Provide the (X, Y) coordinate of the cell's center where the given text is located.  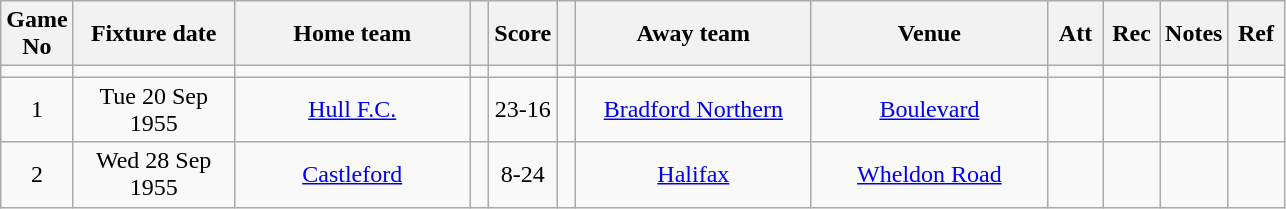
Ref (1256, 34)
Away team (693, 34)
Game No (37, 34)
Hull F.C. (352, 110)
Bradford Northern (693, 110)
Castleford (352, 174)
Fixture date (154, 34)
Wed 28 Sep 1955 (154, 174)
Tue 20 Sep 1955 (154, 110)
8-24 (523, 174)
Notes (1194, 34)
Wheldon Road (929, 174)
Home team (352, 34)
Boulevard (929, 110)
2 (37, 174)
Att (1075, 34)
23-16 (523, 110)
Venue (929, 34)
Halifax (693, 174)
1 (37, 110)
Rec (1132, 34)
Score (523, 34)
